Find where the given text appears and provide that cell's center as [X, Y] coordinate. 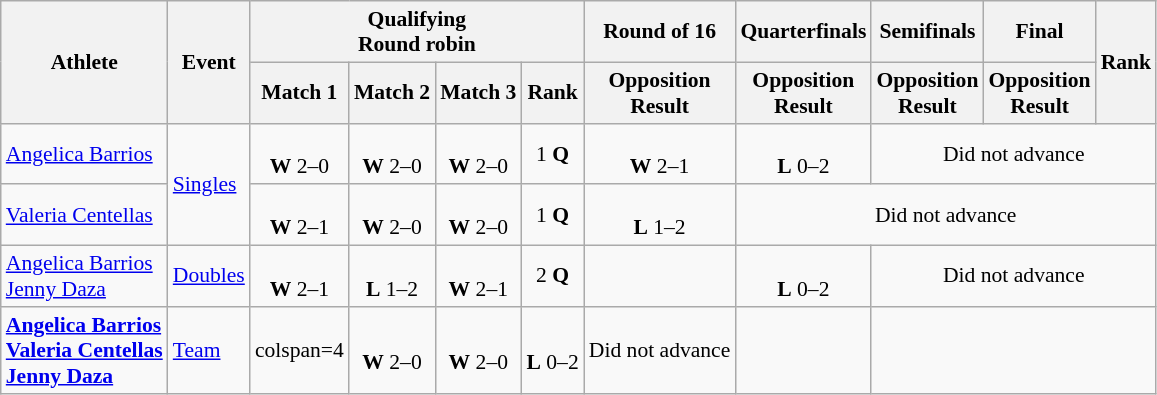
colspan=4 [300, 350]
QualifyingRound robin [417, 32]
Match 3 [478, 92]
Match 2 [392, 92]
Event [209, 62]
Quarterfinals [803, 32]
Team [209, 350]
Round of 16 [660, 32]
2 Q [552, 276]
Singles [209, 184]
Doubles [209, 276]
Valeria Centellas [84, 216]
Angelica Barrios [84, 154]
Semifinals [927, 32]
Angelica BarriosValeria CentellasJenny Daza [84, 350]
Angelica BarriosJenny Daza [84, 276]
Match 1 [300, 92]
Final [1039, 32]
Athlete [84, 62]
